Determine the [X, Y] coordinate at the center of the cell enclosing the given text.  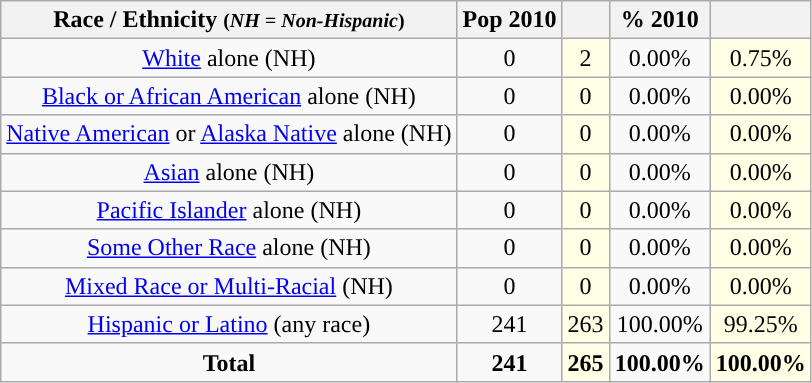
Pacific Islander alone (NH) [229, 210]
% 2010 [660, 20]
265 [586, 362]
Total [229, 362]
263 [586, 324]
0.75% [760, 58]
Hispanic or Latino (any race) [229, 324]
Pop 2010 [510, 20]
Black or African American alone (NH) [229, 96]
White alone (NH) [229, 58]
Native American or Alaska Native alone (NH) [229, 134]
99.25% [760, 324]
Asian alone (NH) [229, 172]
Mixed Race or Multi-Racial (NH) [229, 286]
Some Other Race alone (NH) [229, 248]
Race / Ethnicity (NH = Non-Hispanic) [229, 20]
2 [586, 58]
